Search for the cell housing the specified text and yield its [X, Y] center coordinate. 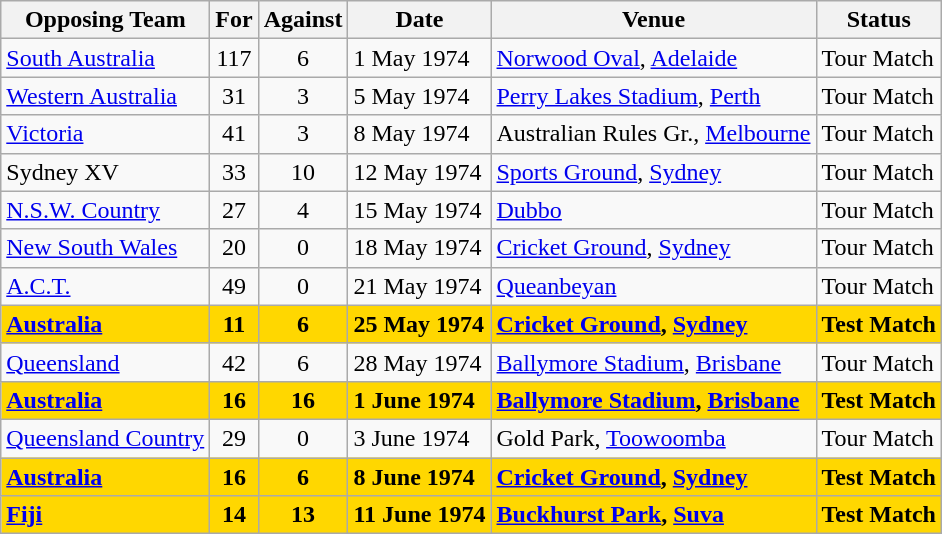
A.C.T. [106, 286]
Queensland Country [106, 438]
For [234, 20]
29 [234, 438]
14 [234, 515]
N.S.W. Country [106, 210]
South Australia [106, 58]
Western Australia [106, 96]
Dubbo [654, 210]
3 June 1974 [420, 438]
Victoria [106, 134]
13 [303, 515]
21 May 1974 [420, 286]
Buckhurst Park, Suva [654, 515]
12 May 1974 [420, 172]
Sports Ground, Sydney [654, 172]
1 May 1974 [420, 58]
Status [879, 20]
Opposing Team [106, 20]
42 [234, 362]
4 [303, 210]
Against [303, 20]
1 June 1974 [420, 400]
8 June 1974 [420, 477]
Perry Lakes Stadium, Perth [654, 96]
Queensland [106, 362]
25 May 1974 [420, 324]
Norwood Oval, Adelaide [654, 58]
27 [234, 210]
15 May 1974 [420, 210]
117 [234, 58]
28 May 1974 [420, 362]
Venue [654, 20]
Fiji [106, 515]
33 [234, 172]
Gold Park, Toowoomba [654, 438]
18 May 1974 [420, 248]
Queanbeyan [654, 286]
10 [303, 172]
20 [234, 248]
Australian Rules Gr., Melbourne [654, 134]
Date [420, 20]
49 [234, 286]
5 May 1974 [420, 96]
8 May 1974 [420, 134]
31 [234, 96]
41 [234, 134]
11 [234, 324]
11 June 1974 [420, 515]
Sydney XV [106, 172]
New South Wales [106, 248]
